Identify which cell holds the provided text, then report its (X, Y) central coordinate. 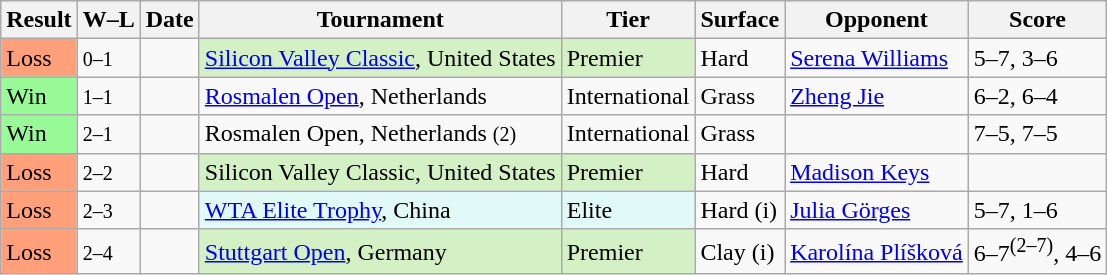
Date (170, 20)
Serena Williams (877, 58)
1–1 (108, 96)
Julia Görges (877, 210)
Clay (i) (740, 252)
Result (39, 20)
Score (1037, 20)
0–1 (108, 58)
2–4 (108, 252)
6–7(2–7), 4–6 (1037, 252)
Opponent (877, 20)
Tournament (380, 20)
Zheng Jie (877, 96)
6–2, 6–4 (1037, 96)
Surface (740, 20)
5–7, 1–6 (1037, 210)
Hard (i) (740, 210)
Rosmalen Open, Netherlands (380, 96)
Elite (628, 210)
2–1 (108, 134)
5–7, 3–6 (1037, 58)
Stuttgart Open, Germany (380, 252)
Tier (628, 20)
Karolína Plíšková (877, 252)
WTA Elite Trophy, China (380, 210)
Rosmalen Open, Netherlands (2) (380, 134)
7–5, 7–5 (1037, 134)
W–L (108, 20)
Madison Keys (877, 172)
2–3 (108, 210)
2–2 (108, 172)
